Scan for the cell matching the given text and deliver its (x, y) coordinate at center. 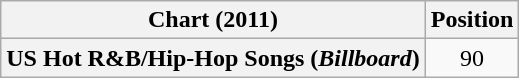
US Hot R&B/Hip-Hop Songs (Billboard) (213, 58)
90 (472, 58)
Chart (2011) (213, 20)
Position (472, 20)
